Extract the [X, Y] coordinate from the center of the cell holding the provided text.  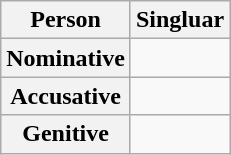
Singluar [180, 20]
Person [66, 20]
Nominative [66, 58]
Accusative [66, 96]
Genitive [66, 134]
